Find where the given text appears and provide that cell's center as [x, y] coordinate. 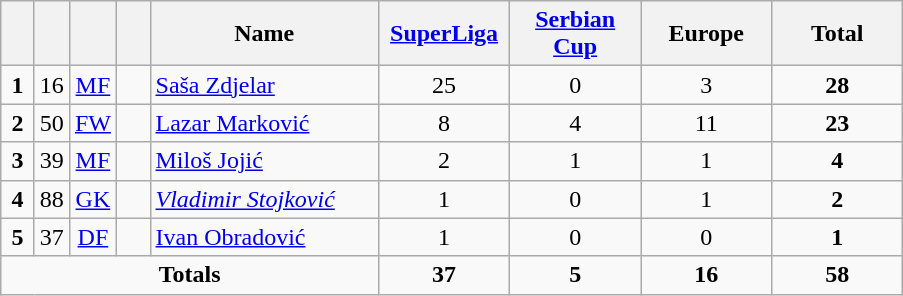
28 [838, 85]
Serbian Cup [576, 34]
Name [264, 34]
FW [92, 123]
88 [52, 199]
23 [838, 123]
8 [444, 123]
Total [838, 34]
Vladimir Stojković [264, 199]
DF [92, 237]
Lazar Marković [264, 123]
GK [92, 199]
50 [52, 123]
Saša Zdjelar [264, 85]
58 [838, 275]
SuperLiga [444, 34]
Totals [190, 275]
Ivan Obradović [264, 237]
25 [444, 85]
11 [706, 123]
Europe [706, 34]
39 [52, 161]
Miloš Jojić [264, 161]
